Output the (X, Y) coordinate of the center of the cell containing the given text.  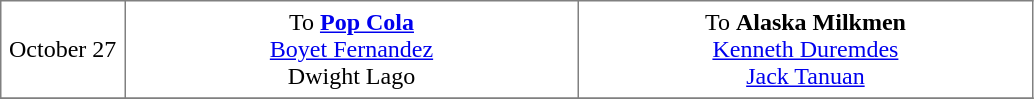
To Pop ColaBoyet FernandezDwight Lago (352, 50)
To Alaska MilkmenKenneth DuremdesJack Tanuan (805, 50)
October 27 (63, 50)
